Scan for the cell matching the given text and deliver its [X, Y] coordinate at center. 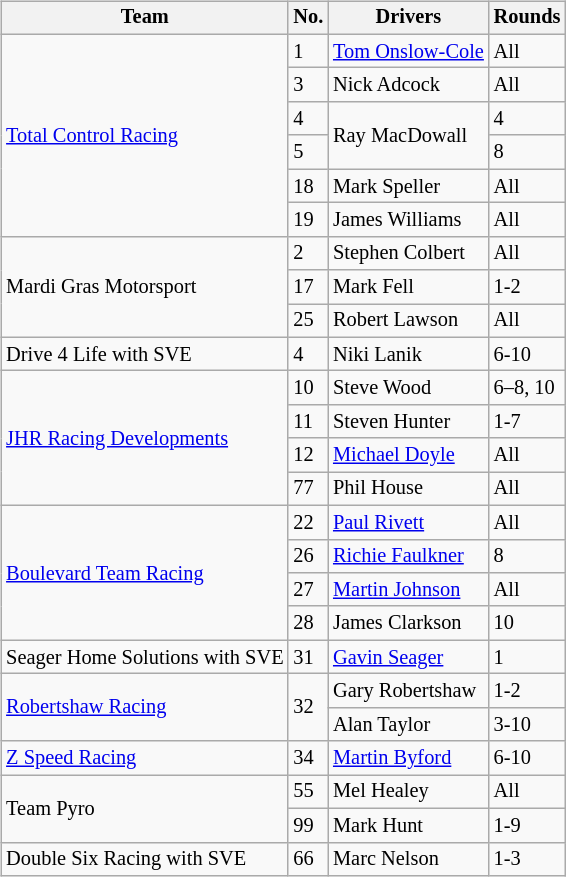
12 [308, 455]
Drive 4 Life with SVE [144, 354]
18 [308, 186]
5 [308, 152]
Mark Fell [408, 287]
Rounds [528, 18]
Stephen Colbert [408, 253]
31 [308, 657]
Niki Lanik [408, 354]
Michael Doyle [408, 455]
Mardi Gras Motorsport [144, 286]
11 [308, 422]
1-3 [528, 859]
Steven Hunter [408, 422]
6–8, 10 [528, 388]
Paul Rivett [408, 522]
Team [144, 18]
Richie Faulkner [408, 556]
3-10 [528, 724]
3 [308, 85]
Nick Adcock [408, 85]
JHR Racing Developments [144, 438]
Team Pyro [144, 808]
1-7 [528, 422]
Martin Johnson [408, 590]
19 [308, 220]
25 [308, 321]
Steve Wood [408, 388]
Mel Healey [408, 792]
28 [308, 623]
2 [308, 253]
Ray MacDowall [408, 136]
Martin Byford [408, 758]
James Williams [408, 220]
Z Speed Racing [144, 758]
55 [308, 792]
Seager Home Solutions with SVE [144, 657]
27 [308, 590]
Robert Lawson [408, 321]
No. [308, 18]
Mark Hunt [408, 825]
Drivers [408, 18]
James Clarkson [408, 623]
66 [308, 859]
Gavin Seager [408, 657]
34 [308, 758]
Robertshaw Racing [144, 708]
Double Six Racing with SVE [144, 859]
1-9 [528, 825]
Total Control Racing [144, 135]
Mark Speller [408, 186]
Alan Taylor [408, 724]
Gary Robertshaw [408, 691]
Marc Nelson [408, 859]
32 [308, 708]
Boulevard Team Racing [144, 572]
17 [308, 287]
99 [308, 825]
22 [308, 522]
26 [308, 556]
Phil House [408, 489]
77 [308, 489]
Tom Onslow-Cole [408, 51]
